Scan for the cell matching the given text and deliver its [X, Y] coordinate at center. 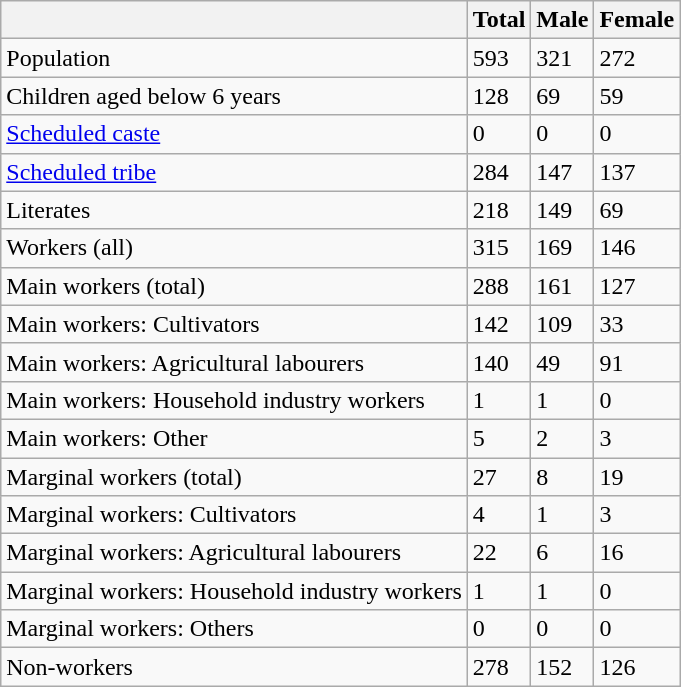
2 [562, 438]
140 [499, 362]
19 [637, 477]
593 [499, 58]
8 [562, 477]
Children aged below 6 years [234, 96]
142 [499, 324]
218 [499, 210]
161 [562, 286]
321 [562, 58]
16 [637, 553]
Marginal workers: Cultivators [234, 515]
5 [499, 438]
288 [499, 286]
Marginal workers (total) [234, 477]
49 [562, 362]
109 [562, 324]
27 [499, 477]
278 [499, 667]
Literates [234, 210]
4 [499, 515]
284 [499, 172]
126 [637, 667]
149 [562, 210]
Non-workers [234, 667]
Total [499, 20]
Marginal workers: Others [234, 629]
Marginal workers: Household industry workers [234, 591]
137 [637, 172]
Main workers: Cultivators [234, 324]
127 [637, 286]
272 [637, 58]
91 [637, 362]
Male [562, 20]
Marginal workers: Agricultural labourers [234, 553]
Population [234, 58]
6 [562, 553]
152 [562, 667]
147 [562, 172]
169 [562, 248]
Main workers (total) [234, 286]
33 [637, 324]
Scheduled caste [234, 134]
Main workers: Household industry workers [234, 400]
315 [499, 248]
Female [637, 20]
Workers (all) [234, 248]
146 [637, 248]
128 [499, 96]
22 [499, 553]
Main workers: Other [234, 438]
Scheduled tribe [234, 172]
Main workers: Agricultural labourers [234, 362]
59 [637, 96]
